Search for the cell housing the specified text and yield its (X, Y) center coordinate. 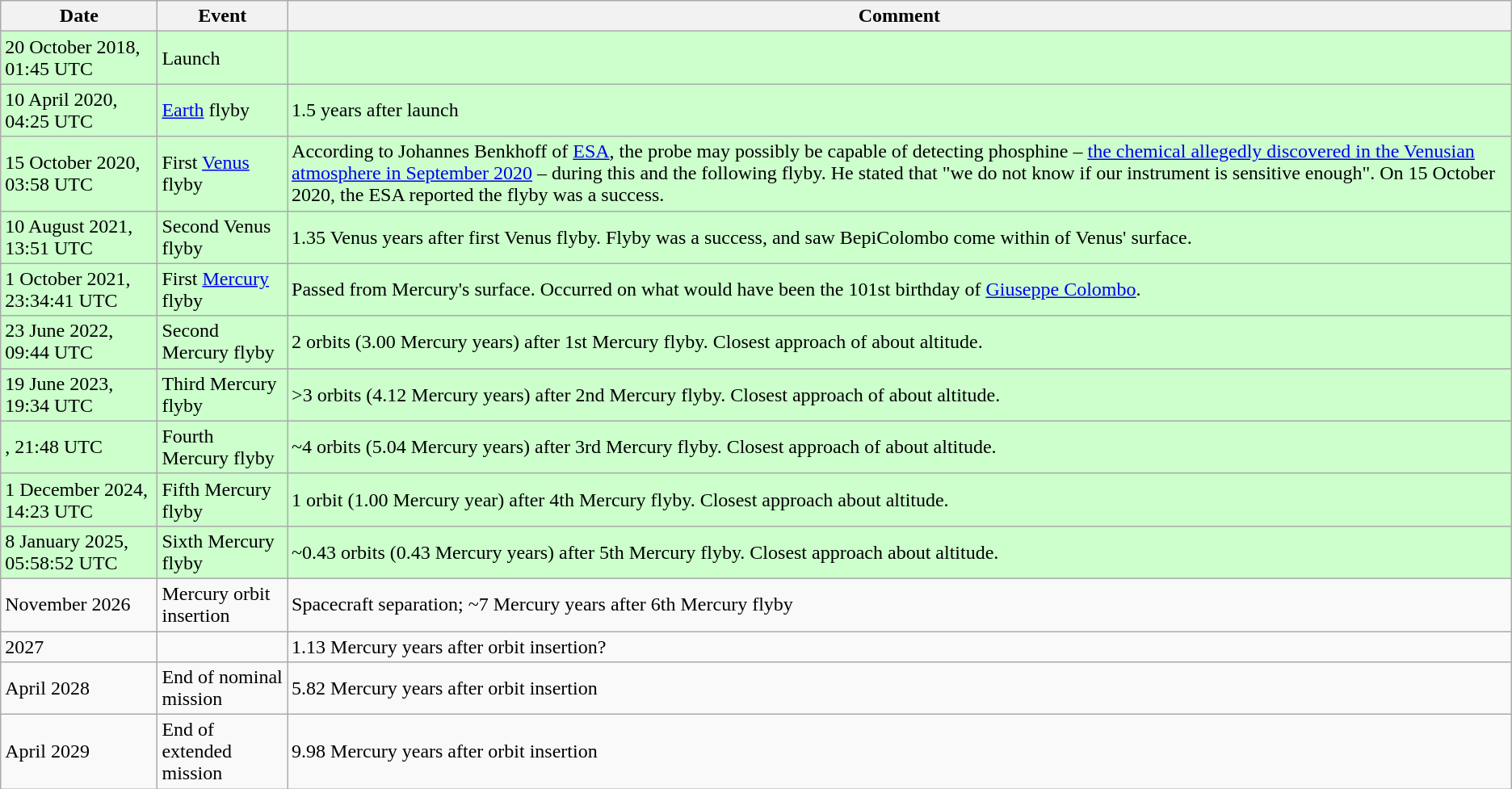
>3 orbits (4.12 Mercury years) after 2nd Mercury flyby. Closest approach of about altitude. (900, 394)
Second Venus flyby (223, 237)
Earth flyby (223, 110)
Second Mercury flyby (223, 342)
Spacecraft separation; ~7 Mercury years after 6th Mercury flyby (900, 604)
10 April 2020,04:25 UTC (79, 110)
23 June 2022,09:44 UTC (79, 342)
End of extended mission (223, 752)
1 October 2021,23:34:41 UTC (79, 289)
Launch (223, 58)
Fifth Mercury flyby (223, 499)
20 October 2018, 01:45 UTC (79, 58)
~0.43 orbits (0.43 Mercury years) after 5th Mercury flyby. Closest approach about altitude. (900, 552)
, 21:48 UTC (79, 447)
5.82 Mercury years after orbit insertion (900, 688)
19 June 2023,19:34 UTC (79, 394)
1 December 2024, 14:23 UTC (79, 499)
End of nominal mission (223, 688)
9.98 Mercury years after orbit insertion (900, 752)
1.35 Venus years after first Venus flyby. Flyby was a success, and saw BepiColombo come within of Venus' surface. (900, 237)
November 2026 (79, 604)
Event (223, 16)
Mercury orbit insertion (223, 604)
Date (79, 16)
2 orbits (3.00 Mercury years) after 1st Mercury flyby. Closest approach of about altitude. (900, 342)
April 2029 (79, 752)
First Venus flyby (223, 174)
Comment (900, 16)
8 January 2025, 05:58:52 UTC (79, 552)
First Mercury flyby (223, 289)
2027 (79, 647)
1.5 years after launch (900, 110)
1.13 Mercury years after orbit insertion? (900, 647)
~4 orbits (5.04 Mercury years) after 3rd Mercury flyby. Closest approach of about altitude. (900, 447)
Fourth Mercury flyby (223, 447)
Third Mercury flyby (223, 394)
April 2028 (79, 688)
15 October 2020, 03:58 UTC (79, 174)
Sixth Mercury flyby (223, 552)
1 orbit (1.00 Mercury year) after 4th Mercury flyby. Closest approach about altitude. (900, 499)
Passed from Mercury's surface. Occurred on what would have been the 101st birthday of Giuseppe Colombo. (900, 289)
10 August 2021,13:51 UTC (79, 237)
